Pinpoint the cell where the given text exists, returning its (X, Y) midpoint coordinate. 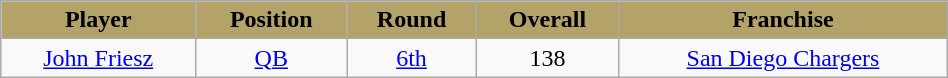
Position (272, 20)
Overall (547, 20)
138 (547, 58)
San Diego Chargers (784, 58)
Round (412, 20)
6th (412, 58)
Franchise (784, 20)
John Friesz (98, 58)
QB (272, 58)
Player (98, 20)
